For the text-containing cell, return its midpoint in [x, y] coordinate format. 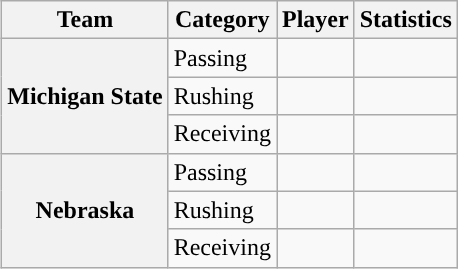
Nebraska [85, 210]
Category [222, 20]
Michigan State [85, 96]
Team [85, 20]
Player [315, 20]
Statistics [406, 20]
